Return [X, Y] of the center of cell containing provided text 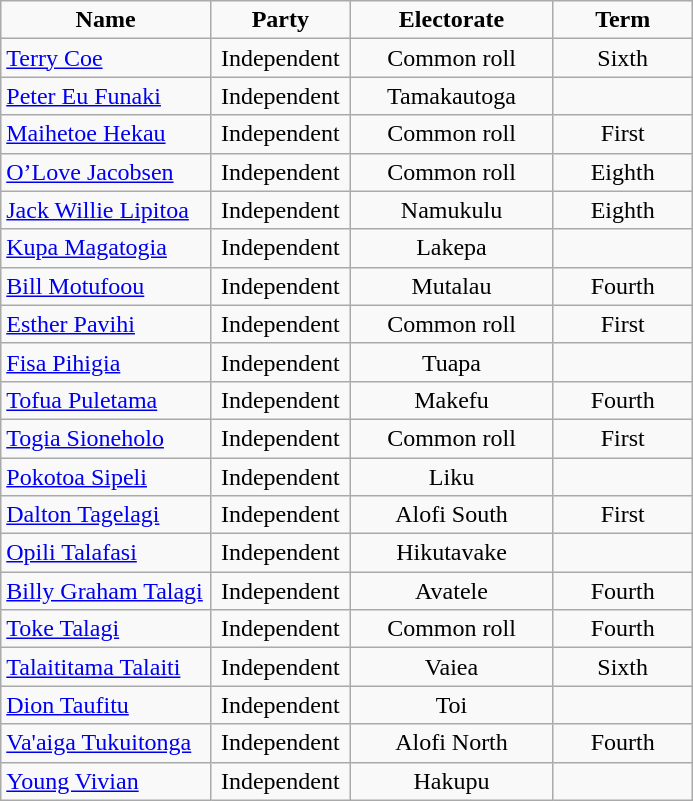
Bill Motufoou [106, 286]
Terry Coe [106, 58]
Tuapa [452, 362]
Hikutavake [452, 553]
Hakupu [452, 781]
Namukulu [452, 210]
Toi [452, 705]
Electorate [452, 20]
Tamakautoga [452, 96]
Va'aiga Tukuitonga [106, 743]
O’Love Jacobsen [106, 172]
Alofi South [452, 515]
Vaiea [452, 667]
Toke Talagi [106, 629]
Fisa Pihigia [106, 362]
Makefu [452, 400]
Party [280, 20]
Esther Pavihi [106, 324]
Young Vivian [106, 781]
Term [623, 20]
Togia Sioneholo [106, 438]
Alofi North [452, 743]
Tofua Puletama [106, 400]
Talaititama Talaiti [106, 667]
Peter Eu Funaki [106, 96]
Billy Graham Talagi [106, 591]
Opili Talafasi [106, 553]
Name [106, 20]
Dion Taufitu [106, 705]
Pokotoa Sipeli [106, 477]
Lakepa [452, 248]
Liku [452, 477]
Dalton Tagelagi [106, 515]
Mutalau [452, 286]
Jack Willie Lipitoa [106, 210]
Kupa Magatogia [106, 248]
Maihetoe Hekau [106, 134]
Avatele [452, 591]
